Locate the cell with the specified text and output its (X, Y) center coordinate. 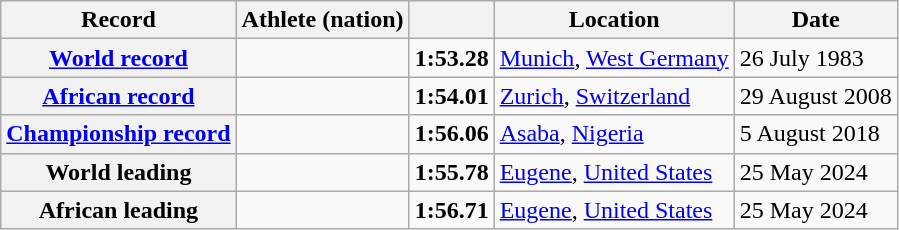
African record (118, 96)
1:56.06 (452, 134)
Zurich, Switzerland (614, 96)
1:53.28 (452, 58)
Munich, West Germany (614, 58)
Date (816, 20)
Athlete (nation) (322, 20)
1:55.78 (452, 172)
Location (614, 20)
African leading (118, 210)
World record (118, 58)
Asaba, Nigeria (614, 134)
1:54.01 (452, 96)
29 August 2008 (816, 96)
1:56.71 (452, 210)
5 August 2018 (816, 134)
Record (118, 20)
26 July 1983 (816, 58)
World leading (118, 172)
Championship record (118, 134)
